Identify which cell holds the provided text, then report its [X, Y] central coordinate. 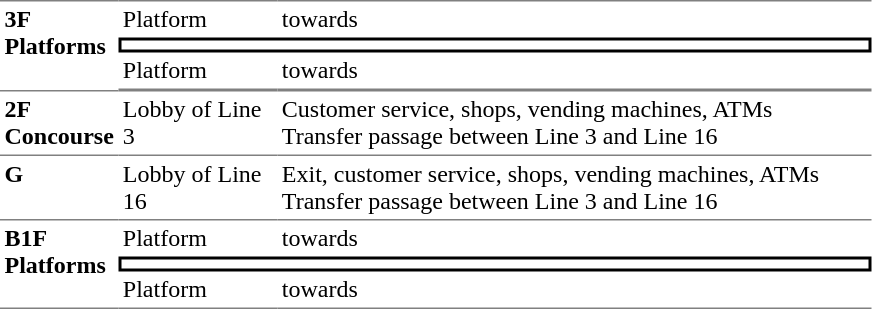
Customer service, shops, vending machines, ATMsTransfer passage between Line 3 and Line 16 [574, 123]
3F Platforms [59, 45]
B1F Platforms [59, 264]
Exit, customer service, shops, vending machines, ATMsTransfer passage between Line 3 and Line 16 [574, 188]
Lobby of Line 16 [198, 188]
G [59, 188]
Lobby of Line 3 [198, 123]
2FConcourse [59, 123]
